Find where the given text appears and provide that cell's center as [X, Y] coordinate. 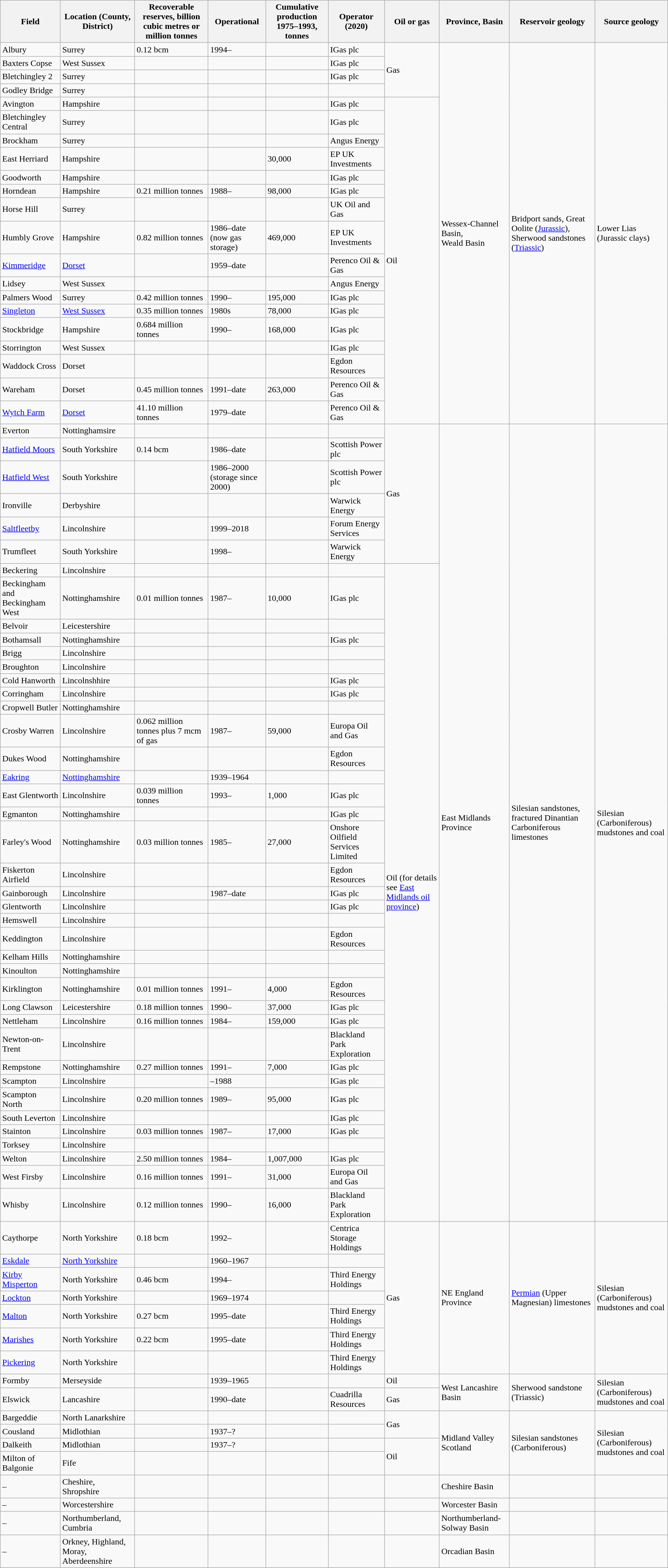
East Herriard [30, 159]
Goodworth [30, 177]
41.10 million tonnes [172, 412]
0.45 million tonnes [172, 389]
0.21 million tonnes [172, 191]
Hatfield Moors [30, 449]
Beckingham and Beckingham West [30, 598]
Kinoulton [30, 971]
East Glentworth [30, 795]
Humbly Grove [30, 238]
78,000 [297, 311]
1988– [237, 191]
263,000 [297, 389]
10,000 [297, 598]
168,000 [297, 330]
Merseyside [98, 1381]
Torksey [30, 1145]
Hatfield West [30, 477]
1959–date [237, 265]
Recoverable reserves, billion cubic metres or million tonnes [172, 21]
31,000 [297, 1177]
0.35 million tonnes [172, 311]
Brigg [30, 653]
Milton of Balgonie [30, 1463]
Silesian sandstones, fractured Dinantian Carboniferous limestones [552, 823]
Northumberland, Cumbria [98, 1523]
Permian (Upper Magnesian) limestones [552, 1298]
1993– [237, 795]
Centrica Storage Holdings [356, 1238]
Sherwood sandstone (Triassic) [552, 1392]
95,000 [297, 1099]
4,000 [297, 989]
Kirby Misperton [30, 1280]
1939–1964 [237, 777]
0.039 million tonnes [172, 795]
Horse Hill [30, 209]
Nettleham [30, 1021]
0.14 bcm [172, 449]
Forum Energy Services [356, 528]
0.20 million tonnes [172, 1099]
1992– [237, 1238]
0.18 million tonnes [172, 1007]
Stainton [30, 1131]
Keddington [30, 939]
0.46 bcm [172, 1280]
Lancashire [98, 1399]
Crosby Warren [30, 731]
Dukes Wood [30, 759]
0.12 million tonnes [172, 1205]
Malton [30, 1316]
Whisby [30, 1205]
Storrington [30, 348]
Broughton [30, 667]
Long Clawson [30, 1007]
Northumberland-Solway Basin [474, 1523]
0.684 million tonnes [172, 330]
1985– [237, 842]
Reservoir geology [552, 21]
Rempstone [30, 1067]
1986–date (now gas storage) [237, 238]
East Midlands Province [474, 823]
Godley Bridge [30, 90]
98,000 [297, 191]
Wessex-Channel Basin,Weald Basin [474, 233]
1960–1967 [237, 1261]
South Leverton [30, 1118]
469,000 [297, 238]
Oil (for details see East Midlands oil province) [412, 892]
17,000 [297, 1131]
West Lancashire Basin [474, 1392]
Cheshire Basin [474, 1486]
Lidsey [30, 284]
0.27 million tonnes [172, 1067]
Marishes [30, 1339]
Waddock Cross [30, 366]
Beckering [30, 570]
Worcestershire [98, 1505]
1999–2018 [237, 528]
59,000 [297, 731]
30,000 [297, 159]
1969–1974 [237, 1298]
Cousland [30, 1431]
1986–2000 (storage since 2000) [237, 477]
Bargeddie [30, 1418]
1991–date [237, 389]
0.82 million tonnes [172, 238]
Fife [98, 1463]
Derbyshire [98, 505]
Scampton [30, 1081]
Orcadian Basin [474, 1551]
Newton-on-Trent [30, 1044]
Farley's Wood [30, 842]
1980s [237, 311]
1987–date [237, 893]
Eskdale [30, 1261]
Bletchingley 2 [30, 77]
Lower Lias (Jurassic clays) [632, 233]
Lincolnshhire [98, 680]
Kimmeridge [30, 265]
Ironville [30, 505]
Scampton North [30, 1099]
0.062 million tonnes plus 7 mcm of gas [172, 731]
Glentworth [30, 907]
Dalkeith [30, 1445]
Baxters Copse [30, 63]
1939–1965 [237, 1381]
Formby [30, 1381]
0.27 bcm [172, 1316]
Worcester Basin [474, 1505]
Egmanton [30, 814]
195,000 [297, 297]
UK Oil and Gas [356, 209]
0.12 bcm [172, 50]
Operational [237, 21]
Location (County, District) [98, 21]
0.18 bcm [172, 1238]
Field [30, 21]
1,000 [297, 795]
–1988 [237, 1081]
Silesian sandstones (Carboniferous) [552, 1443]
Wareham [30, 389]
Nottinghamsire [98, 431]
Province, Basin [474, 21]
Welton [30, 1159]
Stockbridge [30, 330]
1989– [237, 1099]
Cumulative production 1975–1993, tonnes [297, 21]
1,007,000 [297, 1159]
North Lanarkshire [98, 1418]
Cropwell Butler [30, 708]
Saltfleetby [30, 528]
16,000 [297, 1205]
2.50 million tonnes [172, 1159]
1986–date [237, 449]
Onshore Oilfield Services Limited [356, 842]
Corringham [30, 694]
Bothamsall [30, 640]
Operator (2020) [356, 21]
1990–date [237, 1399]
Source geology [632, 21]
Elswick [30, 1399]
Caythorpe [30, 1238]
Brockham [30, 141]
Singleton [30, 311]
Bridport sands, Great Oolite (Jurassic), Sherwood sandstones (Triassic) [552, 233]
Everton [30, 431]
Cold Hanworth [30, 680]
Cuadrilla Resources [356, 1399]
7,000 [297, 1067]
Trumfleet [30, 551]
Bletchingley Central [30, 122]
Oil or gas [412, 21]
Palmers Wood [30, 297]
Pickering [30, 1362]
Cheshire, Shropshire [98, 1486]
NE England Province [474, 1298]
Albury [30, 50]
1998– [237, 551]
159,000 [297, 1021]
Belvoir [30, 626]
27,000 [297, 842]
Kirklington [30, 989]
Gainborough [30, 893]
37,000 [297, 1007]
West Firsby [30, 1177]
Wytch Farm [30, 412]
0.22 bcm [172, 1339]
Hemswell [30, 920]
Avington [30, 104]
Horndean [30, 191]
0.42 million tonnes [172, 297]
Midland Valley Scotland [474, 1443]
Eakring [30, 777]
Lockton [30, 1298]
Kelham Hills [30, 957]
Orkney, Highland, Moray, Aberdeenshire [98, 1551]
1979–date [237, 412]
Fiskerton Airfield [30, 874]
